Return [X, Y] of the center of cell containing provided text 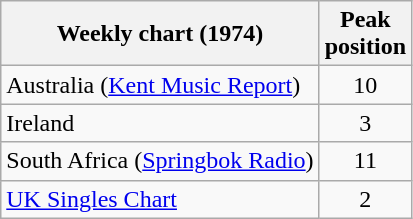
UK Singles Chart [160, 199]
3 [365, 123]
10 [365, 85]
South Africa (Springbok Radio) [160, 161]
11 [365, 161]
Australia (Kent Music Report) [160, 85]
Peakposition [365, 34]
2 [365, 199]
Ireland [160, 123]
Weekly chart (1974) [160, 34]
